Extract the [x, y] coordinate from the center of the cell holding the provided text.  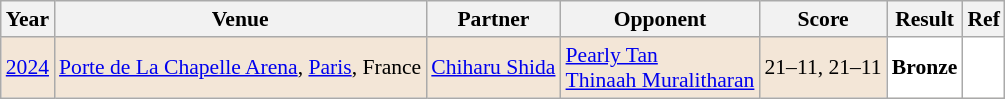
Opponent [660, 19]
Pearly Tan Thinaah Muralitharan [660, 68]
21–11, 21–11 [822, 68]
Score [822, 19]
Result [925, 19]
Chiharu Shida [493, 68]
Ref [983, 19]
Partner [493, 19]
2024 [28, 68]
Venue [240, 19]
Year [28, 19]
Bronze [925, 68]
Porte de La Chapelle Arena, Paris, France [240, 68]
